Output the (X, Y) coordinate of the center of the cell containing the given text.  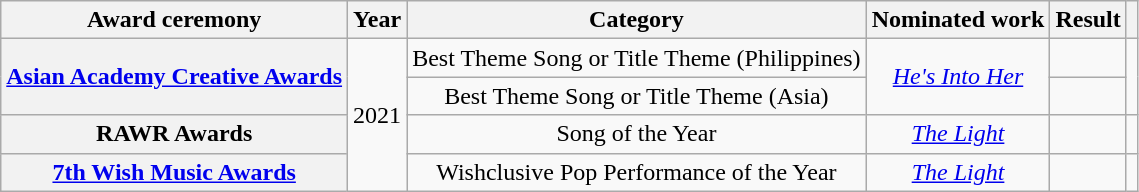
Award ceremony (174, 20)
RAWR Awards (174, 134)
2021 (378, 115)
7th Wish Music Awards (174, 172)
Nominated work (958, 20)
Best Theme Song or Title Theme (Asia) (637, 96)
Result (1088, 20)
Asian Academy Creative Awards (174, 77)
Best Theme Song or Title Theme (Philippines) (637, 58)
Category (637, 20)
Song of the Year (637, 134)
Wishclusive Pop Performance of the Year (637, 172)
Year (378, 20)
He's Into Her (958, 77)
